Scan for the cell matching the given text and deliver its (x, y) coordinate at center. 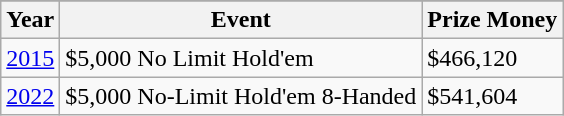
Year (30, 20)
Event (241, 20)
$5,000 No-Limit Hold'em 8-Handed (241, 96)
2015 (30, 58)
Prize Money (492, 20)
$466,120 (492, 58)
$5,000 No Limit Hold'em (241, 58)
2022 (30, 96)
$541,604 (492, 96)
